Return the (X, Y) coordinate for the center point of the cell that contains the specified text.  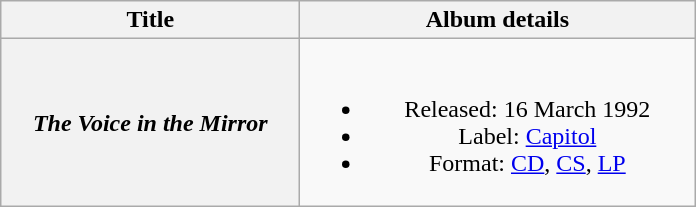
Album details (498, 20)
The Voice in the Mirror (150, 122)
Title (150, 20)
Released: 16 March 1992Label: CapitolFormat: CD, CS, LP (498, 122)
